Output the [X, Y] coordinate of the center of the cell containing the given text.  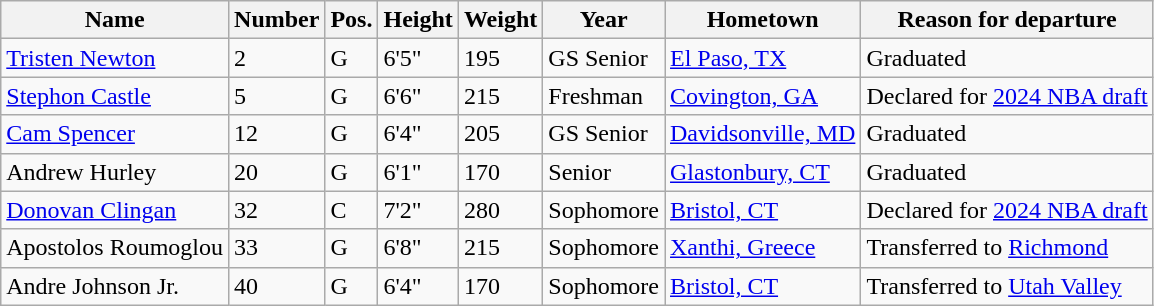
Senior [604, 172]
Transferred to Utah Valley [1007, 286]
6'6" [418, 96]
2 [277, 58]
Davidsonville, MD [762, 134]
Height [418, 20]
Name [115, 20]
Apostolos Roumoglou [115, 248]
El Paso, TX [762, 58]
20 [277, 172]
12 [277, 134]
6'5" [418, 58]
5 [277, 96]
C [352, 210]
Cam Spencer [115, 134]
Andre Johnson Jr. [115, 286]
195 [500, 58]
Hometown [762, 20]
205 [500, 134]
Covington, GA [762, 96]
Number [277, 20]
Donovan Clingan [115, 210]
Weight [500, 20]
40 [277, 286]
280 [500, 210]
Pos. [352, 20]
Andrew Hurley [115, 172]
6'8" [418, 248]
Reason for departure [1007, 20]
Freshman [604, 96]
7'2" [418, 210]
Tristen Newton [115, 58]
Xanthi, Greece [762, 248]
Year [604, 20]
33 [277, 248]
Glastonbury, CT [762, 172]
6'1" [418, 172]
Transferred to Richmond [1007, 248]
32 [277, 210]
Stephon Castle [115, 96]
